Return (x, y) of the center of cell containing provided text 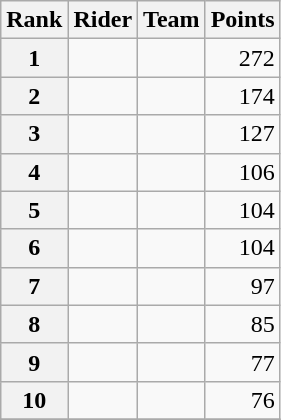
77 (242, 362)
7 (34, 286)
Rank (34, 20)
174 (242, 96)
Points (242, 20)
127 (242, 134)
10 (34, 400)
106 (242, 172)
4 (34, 172)
85 (242, 324)
76 (242, 400)
2 (34, 96)
97 (242, 286)
5 (34, 210)
Rider (103, 20)
Team (172, 20)
6 (34, 248)
272 (242, 58)
1 (34, 58)
8 (34, 324)
3 (34, 134)
9 (34, 362)
